Return (x, y) of the center of cell containing provided text 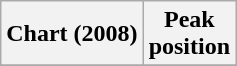
Chart (2008) (72, 34)
Peakposition (189, 34)
